For the text-containing cell, return its midpoint in (X, Y) coordinate format. 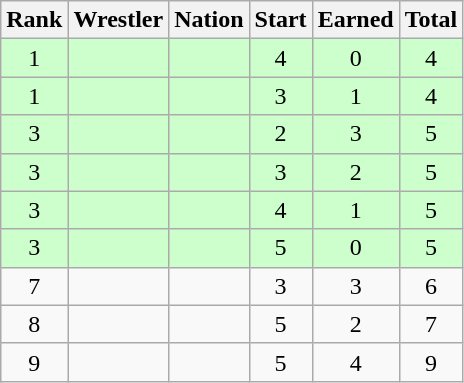
Wrestler (118, 20)
Nation (209, 20)
Rank (34, 20)
8 (34, 324)
Total (431, 20)
Start (280, 20)
6 (431, 286)
Earned (356, 20)
